Output the (x, y) coordinate of the center of the cell containing the given text.  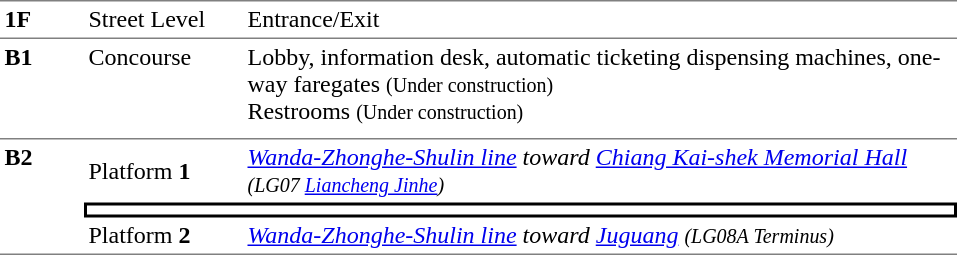
Entrance/Exit (600, 20)
Platform 1 (164, 172)
1F (42, 20)
Concourse (164, 89)
B1 (42, 89)
Lobby, information desk, automatic ticketing dispensing machines, one-way faregates (Under construction)Restrooms (Under construction) (600, 84)
Street Level (164, 20)
Wanda-Zhonghe-Shulin line toward Chiang Kai-shek Memorial Hall (LG07 Liancheng Jinhe) (600, 172)
